Detect which cell encompasses the target text, then output its (x, y) center coordinate. 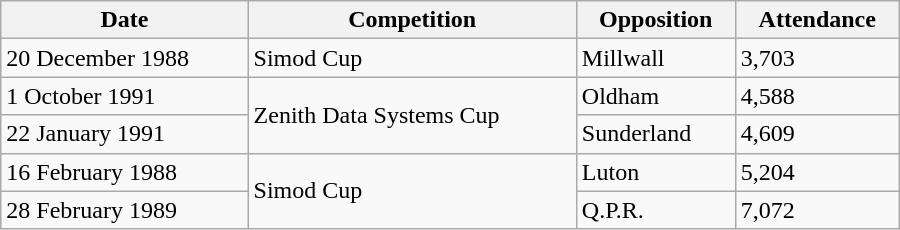
Zenith Data Systems Cup (412, 115)
Millwall (656, 58)
Date (124, 20)
Oldham (656, 96)
20 December 1988 (124, 58)
Luton (656, 172)
Competition (412, 20)
Q.P.R. (656, 210)
3,703 (817, 58)
22 January 1991 (124, 134)
Attendance (817, 20)
Sunderland (656, 134)
4,588 (817, 96)
4,609 (817, 134)
28 February 1989 (124, 210)
1 October 1991 (124, 96)
7,072 (817, 210)
16 February 1988 (124, 172)
5,204 (817, 172)
Opposition (656, 20)
